Pinpoint the cell where the given text exists, returning its (X, Y) midpoint coordinate. 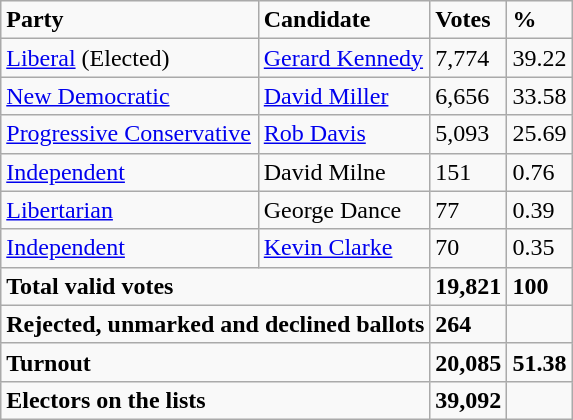
6,656 (468, 96)
Turnout (216, 362)
39,092 (468, 400)
Rejected, unmarked and declined ballots (216, 324)
Progressive Conservative (130, 134)
5,093 (468, 134)
0.39 (540, 210)
Libertarian (130, 210)
39.22 (540, 58)
% (540, 20)
19,821 (468, 286)
25.69 (540, 134)
Electors on the lists (216, 400)
Gerard Kennedy (344, 58)
33.58 (540, 96)
20,085 (468, 362)
100 (540, 286)
Total valid votes (216, 286)
David Milne (344, 172)
George Dance (344, 210)
0.35 (540, 248)
70 (468, 248)
151 (468, 172)
77 (468, 210)
New Democratic (130, 96)
0.76 (540, 172)
7,774 (468, 58)
Party (130, 20)
Rob Davis (344, 134)
Kevin Clarke (344, 248)
Liberal (Elected) (130, 58)
264 (468, 324)
Candidate (344, 20)
Votes (468, 20)
51.38 (540, 362)
David Miller (344, 96)
